Pinpoint the cell where the given text exists, returning its [X, Y] midpoint coordinate. 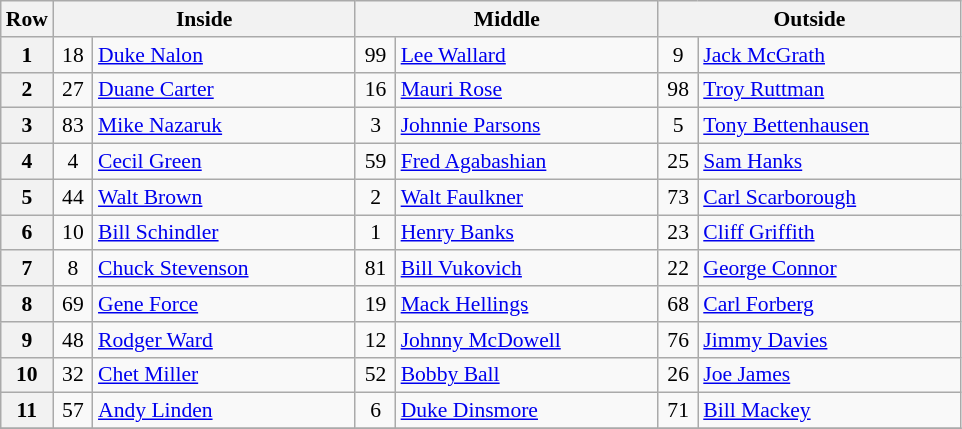
32 [73, 375]
52 [375, 375]
99 [375, 55]
Gene Force [224, 304]
Andy Linden [224, 411]
98 [678, 90]
Joe James [829, 375]
Troy Ruttman [829, 90]
16 [375, 90]
18 [73, 55]
Duke Dinsmore [527, 411]
19 [375, 304]
Tony Bettenhausen [829, 126]
Mauri Rose [527, 90]
27 [73, 90]
Carl Forberg [829, 304]
76 [678, 340]
81 [375, 269]
26 [678, 375]
Johnny McDowell [527, 340]
11 [27, 411]
7 [27, 269]
57 [73, 411]
68 [678, 304]
Carl Scarborough [829, 197]
44 [73, 197]
Bill Vukovich [527, 269]
59 [375, 162]
48 [73, 340]
Cliff Griffith [829, 233]
Cecil Green [224, 162]
Rodger Ward [224, 340]
Mike Nazaruk [224, 126]
Middle [506, 19]
12 [375, 340]
Bill Schindler [224, 233]
Chuck Stevenson [224, 269]
Duke Nalon [224, 55]
Walt Faulkner [527, 197]
69 [73, 304]
Fred Agabashian [527, 162]
Walt Brown [224, 197]
22 [678, 269]
73 [678, 197]
Bill Mackey [829, 411]
Jack McGrath [829, 55]
Chet Miller [224, 375]
Duane Carter [224, 90]
Henry Banks [527, 233]
Bobby Ball [527, 375]
Lee Wallard [527, 55]
25 [678, 162]
Johnnie Parsons [527, 126]
Row [27, 19]
Inside [204, 19]
Outside [810, 19]
Sam Hanks [829, 162]
83 [73, 126]
71 [678, 411]
23 [678, 233]
George Connor [829, 269]
Mack Hellings [527, 304]
Jimmy Davies [829, 340]
